Search for the cell housing the specified text and yield its (X, Y) center coordinate. 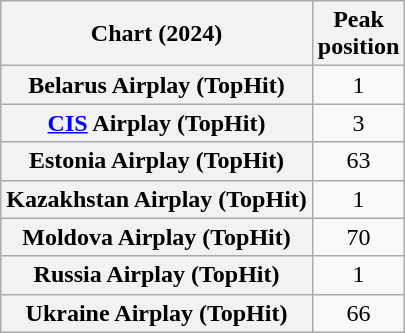
66 (358, 313)
Chart (2024) (157, 34)
CIS Airplay (TopHit) (157, 123)
3 (358, 123)
Estonia Airplay (TopHit) (157, 161)
Ukraine Airplay (TopHit) (157, 313)
Russia Airplay (TopHit) (157, 275)
Peakposition (358, 34)
Moldova Airplay (TopHit) (157, 237)
70 (358, 237)
63 (358, 161)
Belarus Airplay (TopHit) (157, 85)
Kazakhstan Airplay (TopHit) (157, 199)
